Search for the cell housing the specified text and yield its (x, y) center coordinate. 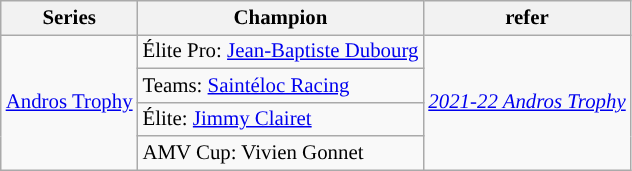
Élite Pro: Jean-Baptiste Dubourg (281, 51)
Champion (281, 18)
Series (70, 18)
refer (526, 18)
Andros Trophy (70, 102)
Élite: Jimmy Clairet (281, 119)
Teams: Saintéloc Racing (281, 85)
2021-22 Andros Trophy (526, 102)
AMV Cup: Vivien Gonnet (281, 153)
